Provide the (x, y) coordinate of the cell's center where the given text is located.  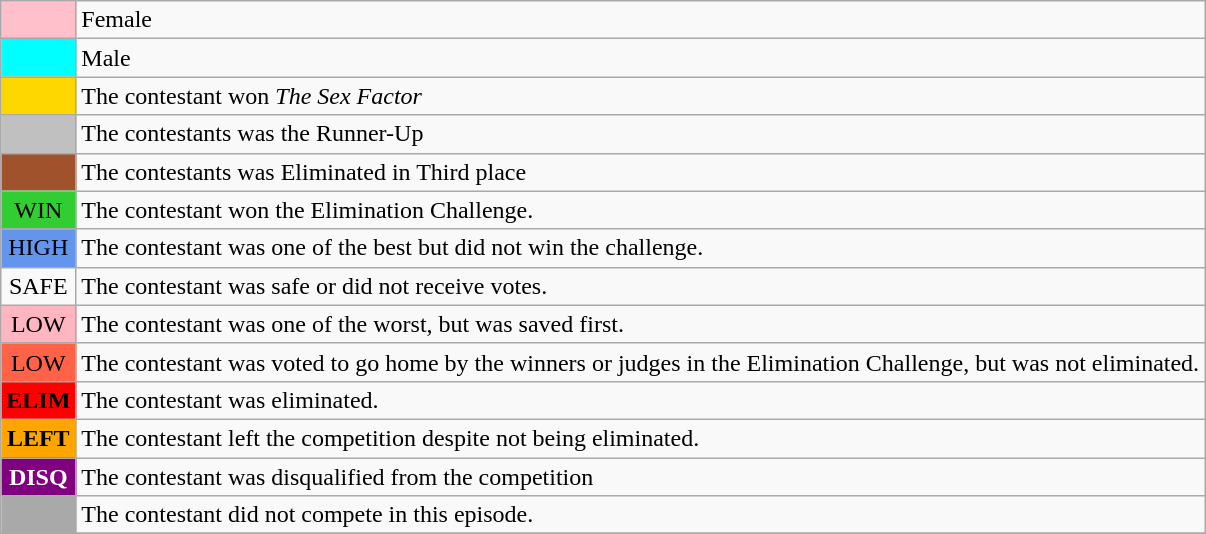
The contestant won the Elimination Challenge. (640, 210)
The contestant left the competition despite not being eliminated. (640, 438)
The contestants was the Runner-Up (640, 134)
The contestants was Eliminated in Third place (640, 172)
The contestant did not compete in this episode. (640, 515)
DISQ (38, 477)
HIGH (38, 248)
LEFT (38, 438)
The contestant was one of the best but did not win the challenge. (640, 248)
SAFE (38, 286)
The contestant was safe or did not receive votes. (640, 286)
ELIM (38, 400)
WIN (38, 210)
The contestant won The Sex Factor (640, 96)
The contestant was eliminated. (640, 400)
Male (640, 58)
The contestant was disqualified from the competition (640, 477)
The contestant was voted to go home by the winners or judges in the Elimination Challenge, but was not eliminated. (640, 362)
The contestant was one of the worst, but was saved first. (640, 324)
Female (640, 20)
